Capture the cell that displays the provided text and extract its [x, y] central coordinate. 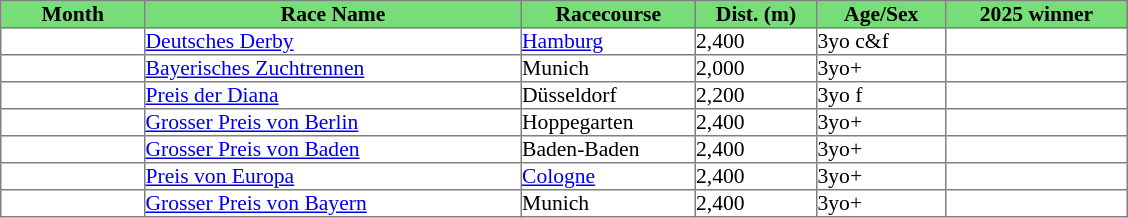
2,200 [756, 96]
Deutsches Derby [333, 42]
3yo f [882, 96]
Düsseldorf [608, 96]
Bayerisches Zuchtrennen [333, 68]
Preis von Europa [333, 176]
Preis der Diana [333, 96]
Hamburg [608, 42]
Month [73, 14]
Dist. (m) [756, 14]
2025 winner [1037, 14]
3yo c&f [882, 42]
Hoppegarten [608, 122]
Baden-Baden [608, 150]
Grosser Preis von Bayern [333, 204]
2,000 [756, 68]
Age/Sex [882, 14]
Racecourse [608, 14]
Race Name [333, 14]
Grosser Preis von Berlin [333, 122]
Grosser Preis von Baden [333, 150]
Cologne [608, 176]
